Return (X, Y) of the center of cell containing provided text 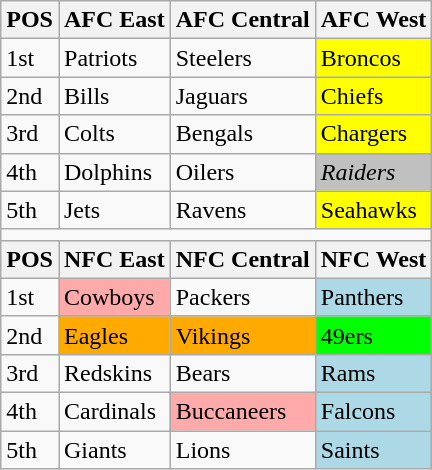
Seahawks (374, 210)
Steelers (242, 58)
Buccaneers (242, 411)
Giants (114, 449)
Jaguars (242, 96)
Vikings (242, 335)
AFC East (114, 20)
Bears (242, 373)
Lions (242, 449)
Oilers (242, 172)
Bengals (242, 134)
NFC Central (242, 259)
Ravens (242, 210)
Chiefs (374, 96)
Packers (242, 297)
49ers (374, 335)
Patriots (114, 58)
Chargers (374, 134)
NFC West (374, 259)
Dolphins (114, 172)
Eagles (114, 335)
Jets (114, 210)
Redskins (114, 373)
AFC Central (242, 20)
AFC West (374, 20)
Colts (114, 134)
Panthers (374, 297)
Cowboys (114, 297)
Bills (114, 96)
Falcons (374, 411)
Saints (374, 449)
NFC East (114, 259)
Raiders (374, 172)
Rams (374, 373)
Broncos (374, 58)
Cardinals (114, 411)
